Output the [X, Y] coordinate of the center of the cell containing the given text.  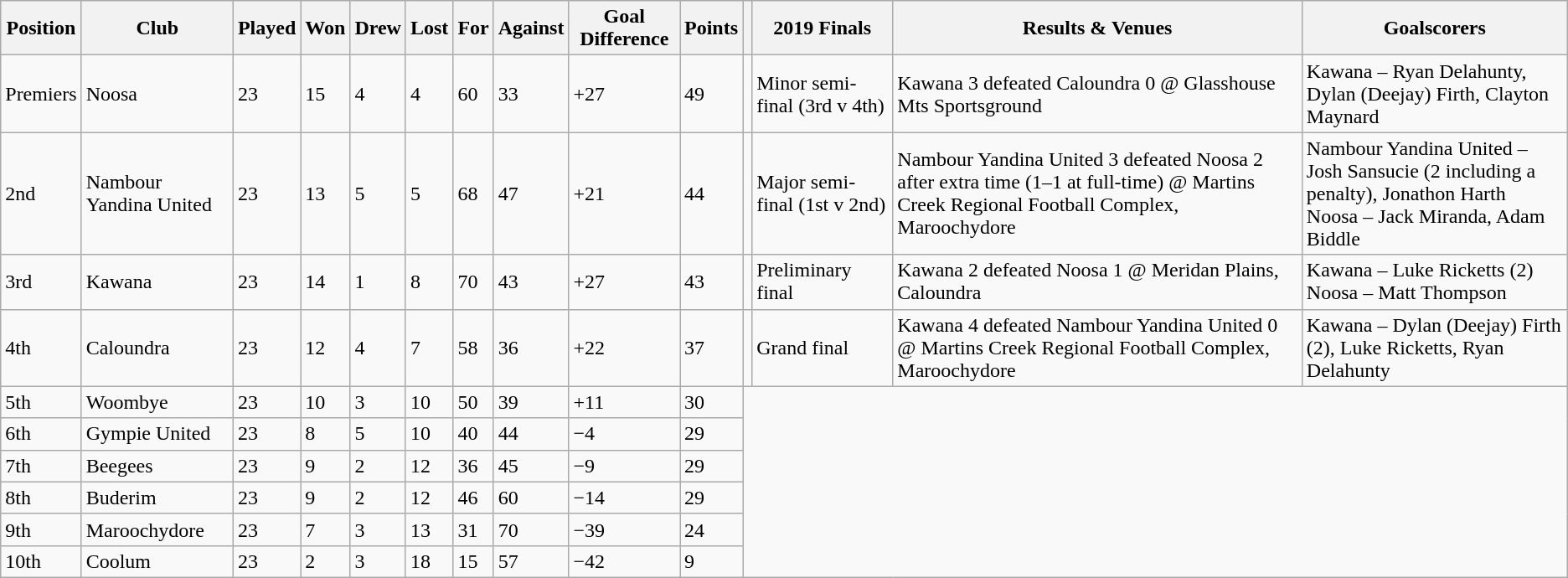
−14 [625, 498]
68 [473, 194]
Coolum [157, 561]
58 [473, 348]
Results & Venues [1097, 28]
Club [157, 28]
Nambour Yandina United [157, 194]
46 [473, 498]
57 [531, 561]
Goalscorers [1434, 28]
Against [531, 28]
2nd [41, 194]
14 [325, 281]
31 [473, 529]
Nambour Yandina United – Josh Sansucie (2 including a penalty), Jonathon HarthNoosa – Jack Miranda, Adam Biddle [1434, 194]
47 [531, 194]
24 [712, 529]
Won [325, 28]
Beegees [157, 466]
Lost [429, 28]
50 [473, 402]
Minor semi-final (3rd v 4th) [823, 94]
Goal Difference [625, 28]
Preliminary final [823, 281]
Played [266, 28]
Gympie United [157, 434]
Kawana – Dylan (Deejay) Firth (2), Luke Ricketts, Ryan Delahunty [1434, 348]
Maroochydore [157, 529]
Kawana [157, 281]
8th [41, 498]
+11 [625, 402]
39 [531, 402]
Buderim [157, 498]
10th [41, 561]
7th [41, 466]
49 [712, 94]
Kawana 3 defeated Caloundra 0 @ Glasshouse Mts Sportsground [1097, 94]
−39 [625, 529]
3rd [41, 281]
Points [712, 28]
1 [379, 281]
37 [712, 348]
33 [531, 94]
Position [41, 28]
+22 [625, 348]
4th [41, 348]
Premiers [41, 94]
Major semi-final (1st v 2nd) [823, 194]
Kawana 4 defeated Nambour Yandina United 0 @ Martins Creek Regional Football Complex, Maroochydore [1097, 348]
Grand final [823, 348]
Caloundra [157, 348]
30 [712, 402]
18 [429, 561]
−4 [625, 434]
−9 [625, 466]
Woombye [157, 402]
Kawana 2 defeated Noosa 1 @ Meridan Plains, Caloundra [1097, 281]
−42 [625, 561]
45 [531, 466]
Noosa [157, 94]
5th [41, 402]
6th [41, 434]
9th [41, 529]
2019 Finals [823, 28]
Kawana – Luke Ricketts (2)Noosa – Matt Thompson [1434, 281]
For [473, 28]
Drew [379, 28]
+21 [625, 194]
Nambour Yandina United 3 defeated Noosa 2 after extra time (1–1 at full-time) @ Martins Creek Regional Football Complex, Maroochydore [1097, 194]
Kawana – Ryan Delahunty, Dylan (Deejay) Firth, Clayton Maynard [1434, 94]
40 [473, 434]
